Find where the given text appears and provide that cell's center as (X, Y) coordinate. 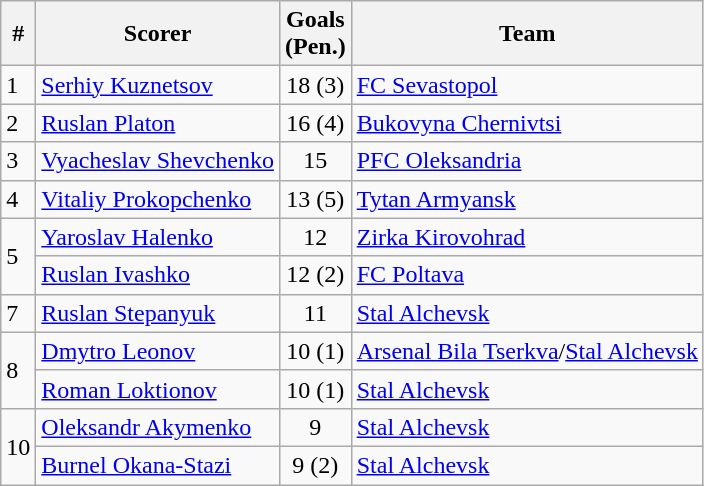
9 (315, 427)
12 (2) (315, 275)
9 (2) (315, 465)
13 (5) (315, 199)
16 (4) (315, 123)
Yaroslav Halenko (158, 237)
Dmytro Leonov (158, 351)
PFC Oleksandria (527, 161)
Scorer (158, 34)
Zirka Kirovohrad (527, 237)
11 (315, 313)
5 (18, 256)
Team (527, 34)
FC Sevastopol (527, 85)
Arsenal Bila Tserkva/Stal Alchevsk (527, 351)
Goals(Pen.) (315, 34)
Vitaliy Prokopchenko (158, 199)
Tytan Armyansk (527, 199)
3 (18, 161)
Burnel Okana-Stazi (158, 465)
12 (315, 237)
18 (3) (315, 85)
Oleksandr Akymenko (158, 427)
1 (18, 85)
Vyacheslav Shevchenko (158, 161)
8 (18, 370)
Bukovyna Chernivtsi (527, 123)
10 (18, 446)
Ruslan Stepanyuk (158, 313)
# (18, 34)
Serhiy Kuznetsov (158, 85)
Ruslan Platon (158, 123)
Ruslan Ivashko (158, 275)
7 (18, 313)
15 (315, 161)
4 (18, 199)
2 (18, 123)
Roman Loktionov (158, 389)
FC Poltava (527, 275)
